Identify which cell holds the provided text, then report its [x, y] central coordinate. 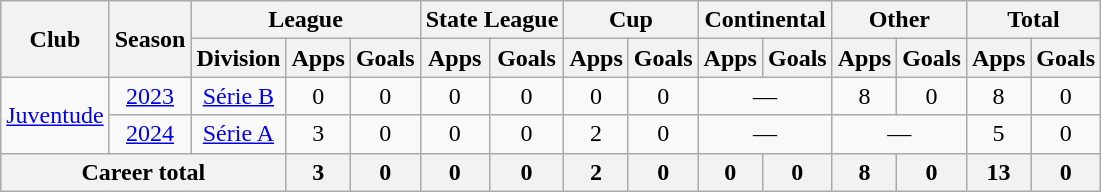
Cup [631, 20]
2023 [150, 96]
Career total [144, 172]
Continental [765, 20]
Total [1033, 20]
13 [998, 172]
Club [55, 39]
Season [150, 39]
Série B [238, 96]
Série A [238, 134]
Other [899, 20]
Division [238, 58]
2024 [150, 134]
League [306, 20]
State League [492, 20]
5 [998, 134]
Juventude [55, 115]
